Determine the [x, y] coordinate at the center of the cell enclosing the given text.  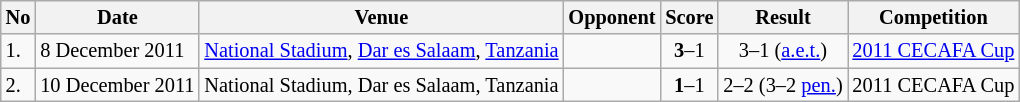
No [18, 17]
Result [782, 17]
1–1 [689, 85]
10 December 2011 [117, 85]
2–2 (3–2 pen.) [782, 85]
Date [117, 17]
Score [689, 17]
Opponent [612, 17]
3–1 [689, 51]
8 December 2011 [117, 51]
Venue [381, 17]
3–1 (a.e.t.) [782, 51]
1. [18, 51]
Competition [934, 17]
2. [18, 85]
